Determine the [X, Y] coordinate at the center of the cell enclosing the given text.  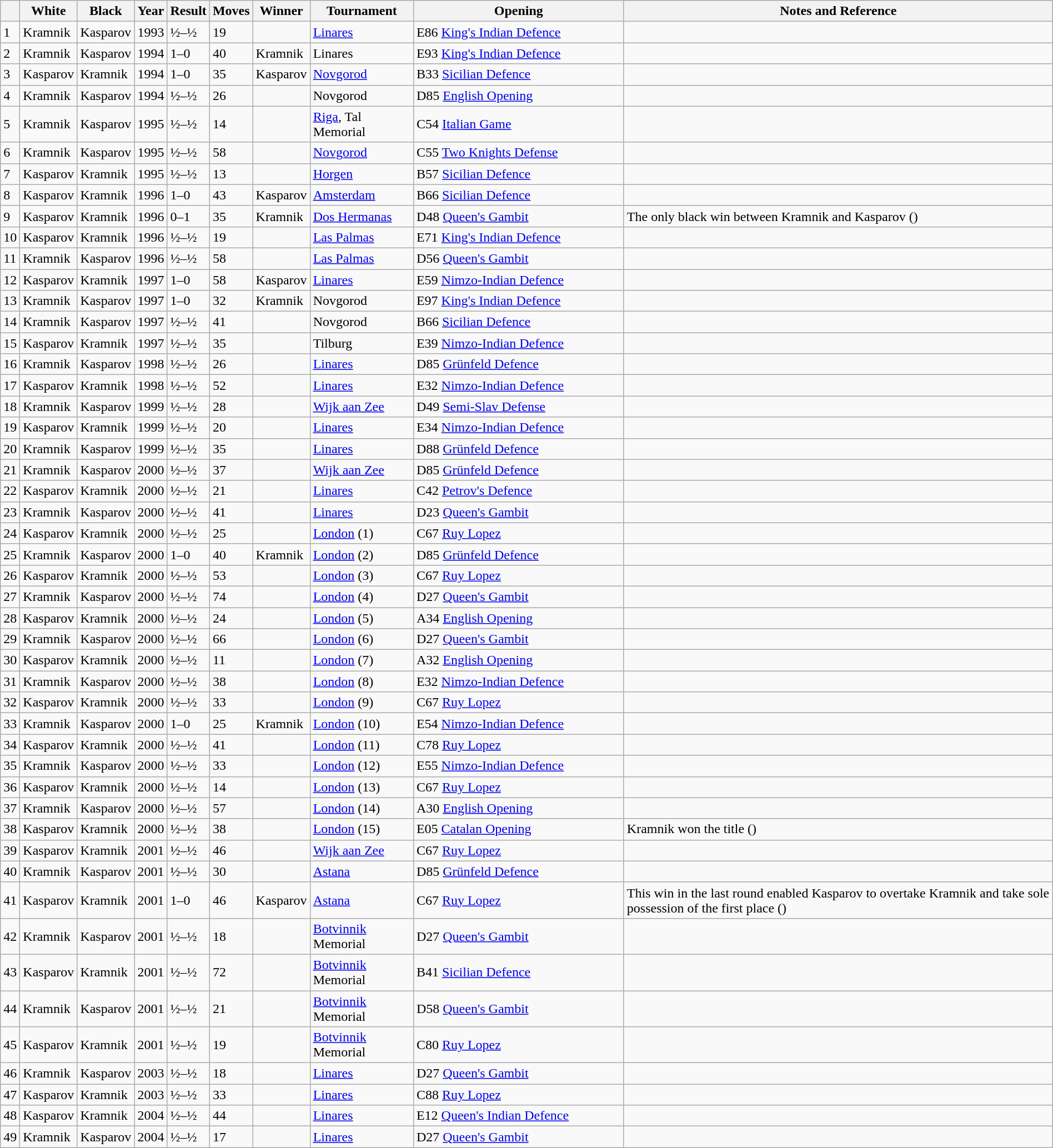
E59 Nimzo-Indian Defence [519, 279]
E34 Nimzo-Indian Defence [519, 428]
22 [10, 491]
45 [10, 1045]
White [49, 11]
9 [10, 216]
34 [10, 745]
Amsterdam [362, 195]
E54 Nimzo-Indian Defence [519, 724]
London (13) [362, 787]
23 [10, 512]
C88 Ruy Lopez [519, 1095]
C78 Ruy Lopez [519, 745]
8 [10, 195]
Tournament [362, 11]
C54 Italian Game [519, 124]
Dos Hermanas [362, 216]
E93 King's Indian Defence [519, 53]
D49 Semi-Slav Defense [519, 407]
London (9) [362, 703]
72 [231, 972]
London (8) [362, 681]
Winner [281, 11]
10 [10, 237]
2 [10, 53]
49 [10, 1137]
London (14) [362, 808]
36 [10, 787]
London (2) [362, 554]
47 [10, 1095]
7 [10, 174]
London (10) [362, 724]
6 [10, 153]
D85 English Opening [519, 96]
London (1) [362, 533]
C80 Ruy Lopez [519, 1045]
E86 King's Indian Defence [519, 32]
66 [231, 639]
Result [188, 11]
5 [10, 124]
D56 Queen's Gambit [519, 258]
D48 Queen's Gambit [519, 216]
27 [10, 596]
London (7) [362, 660]
London (12) [362, 766]
1 [10, 32]
Year [151, 11]
39 [10, 850]
Kramnik won the title () [838, 829]
Black [106, 11]
4 [10, 96]
53 [231, 575]
A34 English Opening [519, 618]
D23 Queen's Gambit [519, 512]
Riga, Tal Memorial [362, 124]
15 [10, 343]
52 [231, 385]
Notes and Reference [838, 11]
B41 Sicilian Defence [519, 972]
B33 Sicilian Defence [519, 74]
Opening [519, 11]
57 [231, 808]
12 [10, 279]
42 [10, 936]
E12 Queen's Indian Defence [519, 1116]
A30 English Opening [519, 808]
Tilburg [362, 343]
29 [10, 639]
D58 Queen's Gambit [519, 1009]
London (3) [362, 575]
48 [10, 1116]
E05 Catalan Opening [519, 829]
E39 Nimzo-Indian Defence [519, 343]
A32 English Opening [519, 660]
B57 Sicilian Defence [519, 174]
London (6) [362, 639]
E97 King's Indian Defence [519, 301]
E71 King's Indian Defence [519, 237]
The only black win between Kramnik and Kasparov () [838, 216]
Horgen [362, 174]
31 [10, 681]
D88 Grünfeld Defence [519, 449]
E55 Nimzo-Indian Defence [519, 766]
3 [10, 74]
London (4) [362, 596]
1993 [151, 32]
London (5) [362, 618]
16 [10, 364]
London (11) [362, 745]
Moves [231, 11]
C42 Petrov's Defence [519, 491]
London (15) [362, 829]
0–1 [188, 216]
74 [231, 596]
This win in the last round enabled Kasparov to overtake Kramnik and take sole possession of the first place () [838, 900]
C55 Two Knights Defense [519, 153]
